Output the (x, y) coordinate of the center of the cell containing the given text.  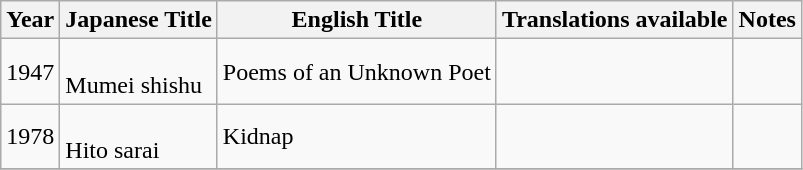
Year (30, 20)
Kidnap (356, 136)
Notes (767, 20)
English Title (356, 20)
Mumei shishu (139, 72)
Poems of an Unknown Poet (356, 72)
Hito sarai (139, 136)
1978 (30, 136)
Japanese Title (139, 20)
Translations available (614, 20)
1947 (30, 72)
